Return [x, y] of the center of cell containing provided text 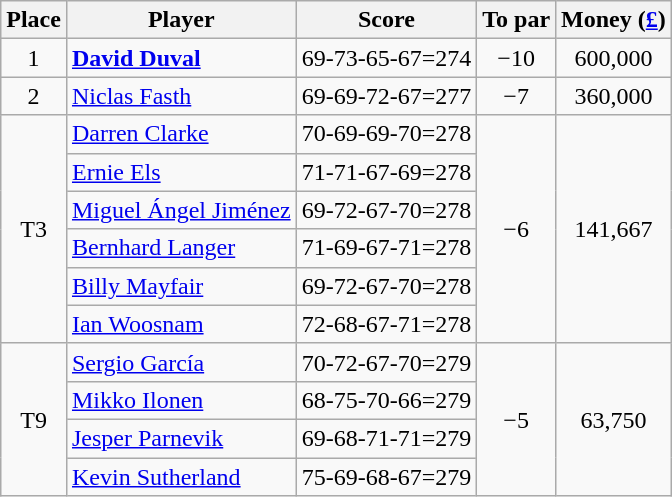
1 [34, 58]
70-72-67-70=279 [386, 362]
Sergio García [181, 362]
Mikko Ilonen [181, 400]
Ian Woosnam [181, 324]
71-69-67-71=278 [386, 248]
70-69-69-70=278 [386, 134]
David Duval [181, 58]
Place [34, 20]
Jesper Parnevik [181, 438]
Bernhard Langer [181, 248]
−6 [516, 229]
T3 [34, 229]
Score [386, 20]
Niclas Fasth [181, 96]
Billy Mayfair [181, 286]
Player [181, 20]
2 [34, 96]
Darren Clarke [181, 134]
−10 [516, 58]
−7 [516, 96]
Miguel Ángel Jiménez [181, 210]
360,000 [614, 96]
63,750 [614, 419]
600,000 [614, 58]
Kevin Sutherland [181, 477]
75-69-68-67=279 [386, 477]
−5 [516, 419]
72-68-67-71=278 [386, 324]
141,667 [614, 229]
To par [516, 20]
69-73-65-67=274 [386, 58]
71-71-67-69=278 [386, 172]
Ernie Els [181, 172]
69-69-72-67=277 [386, 96]
T9 [34, 419]
69-68-71-71=279 [386, 438]
Money (£) [614, 20]
68-75-70-66=279 [386, 400]
